Determine the (X, Y) coordinate at the center of the cell enclosing the given text.  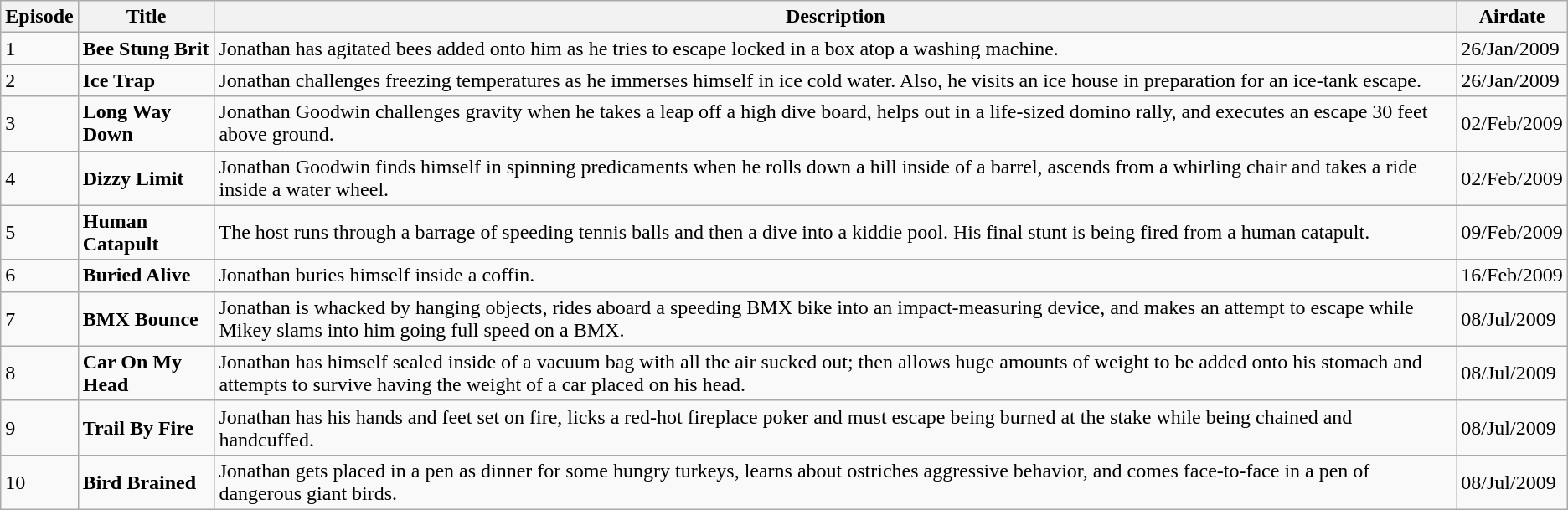
4 (39, 178)
Jonathan buries himself inside a coffin. (836, 276)
9 (39, 427)
1 (39, 49)
Description (836, 17)
Human Catapult (146, 233)
16/Feb/2009 (1512, 276)
Ice Trap (146, 80)
Bee Stung Brit (146, 49)
7 (39, 318)
10 (39, 482)
5 (39, 233)
Dizzy Limit (146, 178)
Episode (39, 17)
Buried Alive (146, 276)
Airdate (1512, 17)
Car On My Head (146, 373)
3 (39, 124)
The host runs through a barrage of speeding tennis balls and then a dive into a kiddie pool. His final stunt is being fired from a human catapult. (836, 233)
2 (39, 80)
8 (39, 373)
Long Way Down (146, 124)
Trail By Fire (146, 427)
BMX Bounce (146, 318)
6 (39, 276)
Bird Brained (146, 482)
Jonathan has agitated bees added onto him as he tries to escape locked in a box atop a washing machine. (836, 49)
Title (146, 17)
09/Feb/2009 (1512, 233)
